Search for the cell housing the specified text and yield its (X, Y) center coordinate. 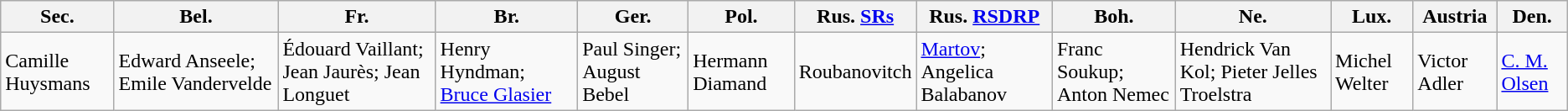
Édouard Vaillant; Jean Jaurès; Jean Longuet (357, 71)
Ger. (633, 17)
Fr. (357, 17)
Michel Welter (1372, 71)
Sec. (57, 17)
Franc Soukup; Anton Nemec (1114, 71)
Victor Adler (1455, 71)
Rus. RSDRP (984, 17)
Roubanovitch (855, 71)
Hendrick Van Kol; Pieter Jelles Troelstra (1253, 71)
Lux. (1372, 17)
Henry Hyndman; Bruce Glasier (507, 71)
Paul Singer; August Bebel (633, 71)
Den. (1532, 17)
Camille Huysmans (57, 71)
Edward Anseele; Emile Vandervelde (196, 71)
Austria (1455, 17)
Br. (507, 17)
Rus. SRs (855, 17)
Martov; Angelica Balabanov (984, 71)
Bel. (196, 17)
Boh. (1114, 17)
Ne. (1253, 17)
Pol. (742, 17)
C. M. Olsen (1532, 71)
Hermann Diamand (742, 71)
